Return [X, Y] of the center of cell containing provided text 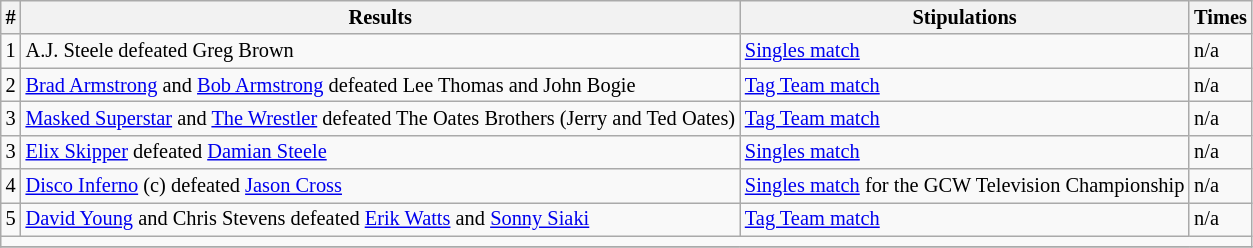
Stipulations [964, 17]
Disco Inferno (c) defeated Jason Cross [380, 186]
David Young and Chris Stevens defeated Erik Watts and Sonny Siaki [380, 219]
2 [11, 85]
Singles match for the GCW Television Championship [964, 186]
1 [11, 51]
Elix Skipper defeated Damian Steele [380, 152]
4 [11, 186]
Times [1220, 17]
Masked Superstar and The Wrestler defeated The Oates Brothers (Jerry and Ted Oates) [380, 118]
Brad Armstrong and Bob Armstrong defeated Lee Thomas and John Bogie [380, 85]
Results [380, 17]
5 [11, 219]
A.J. Steele defeated Greg Brown [380, 51]
# [11, 17]
